Detect which cell encompasses the target text, then output its [x, y] center coordinate. 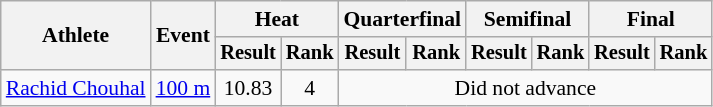
Rachid Chouhal [76, 88]
Semifinal [528, 19]
100 m [184, 88]
Event [184, 36]
4 [310, 88]
Did not advance [525, 88]
10.83 [248, 88]
Quarterfinal [402, 19]
Heat [276, 19]
Athlete [76, 36]
Final [650, 19]
